Pinpoint the cell where the given text exists, returning its [X, Y] midpoint coordinate. 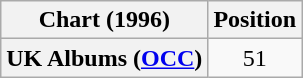
Position [255, 20]
UK Albums (OCC) [104, 58]
Chart (1996) [104, 20]
51 [255, 58]
